Locate the cell with the specified text and output its [X, Y] center coordinate. 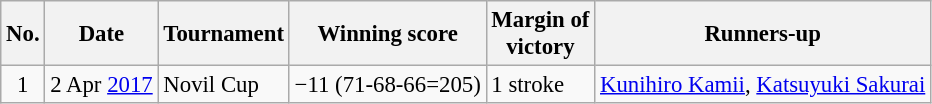
Winning score [388, 34]
Novil Cup [224, 85]
1 stroke [540, 85]
Tournament [224, 34]
−11 (71-68-66=205) [388, 85]
Margin ofvictory [540, 34]
No. [23, 34]
Runners-up [763, 34]
Date [102, 34]
1 [23, 85]
Kunihiro Kamii, Katsuyuki Sakurai [763, 85]
2 Apr 2017 [102, 85]
